Return the [x, y] coordinate for the center point of the cell that contains the specified text.  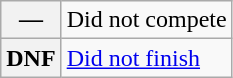
Did not finish [146, 58]
— [31, 20]
Did not compete [146, 20]
DNF [31, 58]
